Detect which cell encompasses the target text, then output its (X, Y) center coordinate. 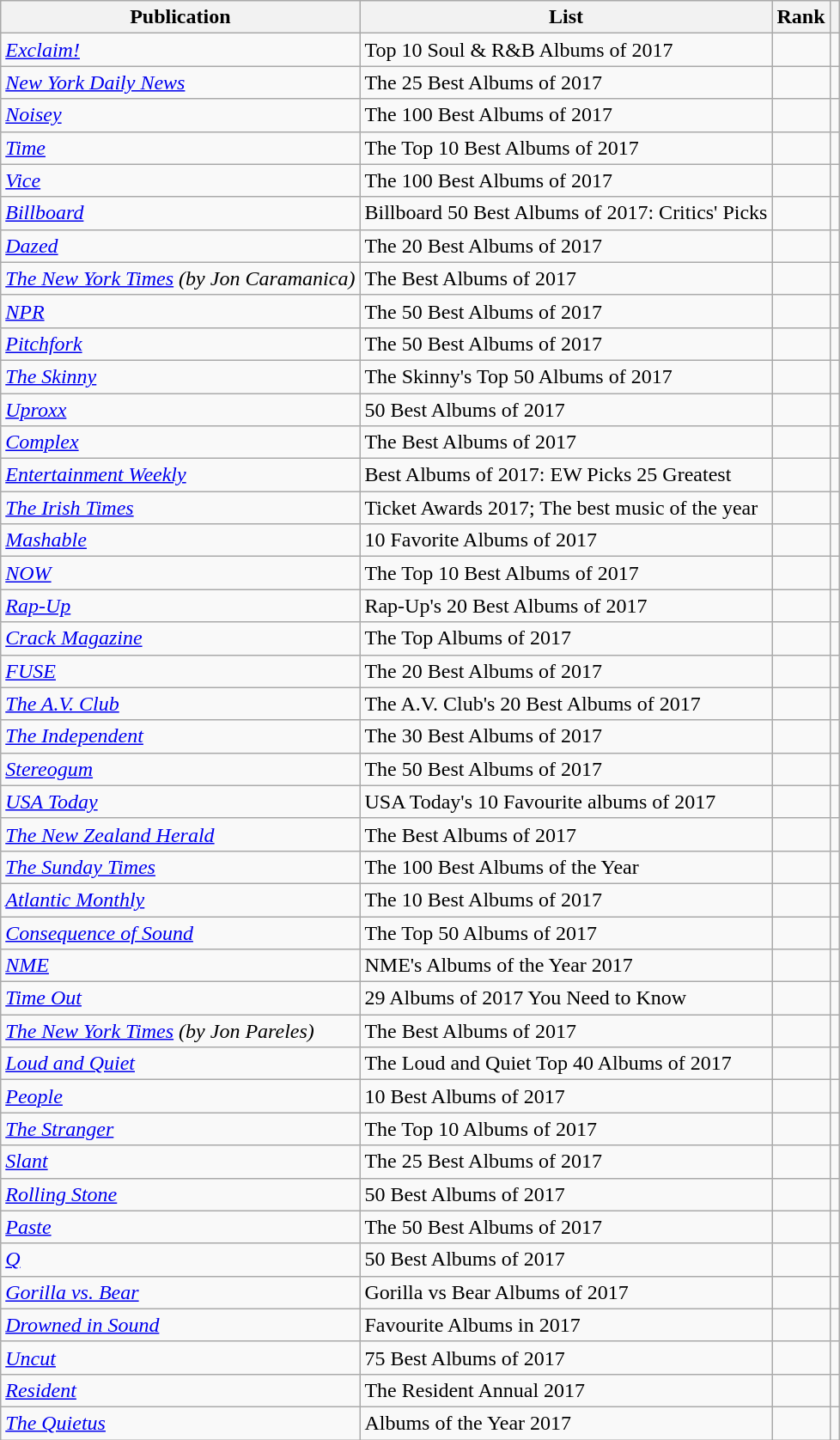
The 10 Best Albums of 2017 (566, 900)
Complex (180, 442)
The Independent (180, 736)
The Resident Annual 2017 (566, 1390)
Loud and Quiet (180, 1064)
NOW (180, 573)
Publication (180, 17)
10 Best Albums of 2017 (566, 1096)
The A.V. Club's 20 Best Albums of 2017 (566, 704)
Billboard 50 Best Albums of 2017: Critics' Picks (566, 213)
The New York Times (by Jon Caramanica) (180, 278)
Uproxx (180, 410)
Gorilla vs. Bear (180, 1292)
Resident (180, 1390)
The 100 Best Albums of the Year (566, 867)
The Stranger (180, 1129)
USA Today (180, 802)
NME (180, 966)
NPR (180, 311)
Dazed (180, 246)
Atlantic Monthly (180, 900)
The New Zealand Herald (180, 834)
FUSE (180, 671)
Noisey (180, 115)
USA Today's 10 Favourite albums of 2017 (566, 802)
The Irish Times (180, 508)
Entertainment Weekly (180, 475)
The Top Albums of 2017 (566, 638)
Consequence of Sound (180, 932)
Pitchfork (180, 344)
Rap-Up's 20 Best Albums of 2017 (566, 606)
Time (180, 148)
Vice (180, 180)
Slant (180, 1162)
Best Albums of 2017: EW Picks 25 Greatest (566, 475)
Billboard (180, 213)
Time Out (180, 998)
The Skinny's Top 50 Albums of 2017 (566, 376)
New York Daily News (180, 82)
The Top 10 Albums of 2017 (566, 1129)
Stereogum (180, 769)
The A.V. Club (180, 704)
Top 10 Soul & R&B Albums of 2017 (566, 50)
The Top 50 Albums of 2017 (566, 932)
Rank (800, 17)
Q (180, 1260)
10 Favorite Albums of 2017 (566, 540)
The Loud and Quiet Top 40 Albums of 2017 (566, 1064)
The 30 Best Albums of 2017 (566, 736)
The Sunday Times (180, 867)
Albums of the Year 2017 (566, 1423)
The Skinny (180, 376)
Uncut (180, 1358)
Rolling Stone (180, 1194)
List (566, 17)
Rap-Up (180, 606)
The Quietus (180, 1423)
People (180, 1096)
75 Best Albums of 2017 (566, 1358)
Mashable (180, 540)
Gorilla vs Bear Albums of 2017 (566, 1292)
Favourite Albums in 2017 (566, 1325)
Paste (180, 1227)
Drowned in Sound (180, 1325)
Exclaim! (180, 50)
29 Albums of 2017 You Need to Know (566, 998)
Crack Magazine (180, 638)
Ticket Awards 2017; The best music of the year (566, 508)
NME's Albums of the Year 2017 (566, 966)
The New York Times (by Jon Pareles) (180, 1031)
